Locate the cell with the specified text and output its [X, Y] center coordinate. 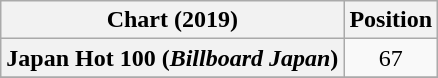
Japan Hot 100 (Billboard Japan) [172, 58]
Position [391, 20]
Chart (2019) [172, 20]
67 [391, 58]
